From the cell containing the given text, extract its center point as [x, y] coordinate. 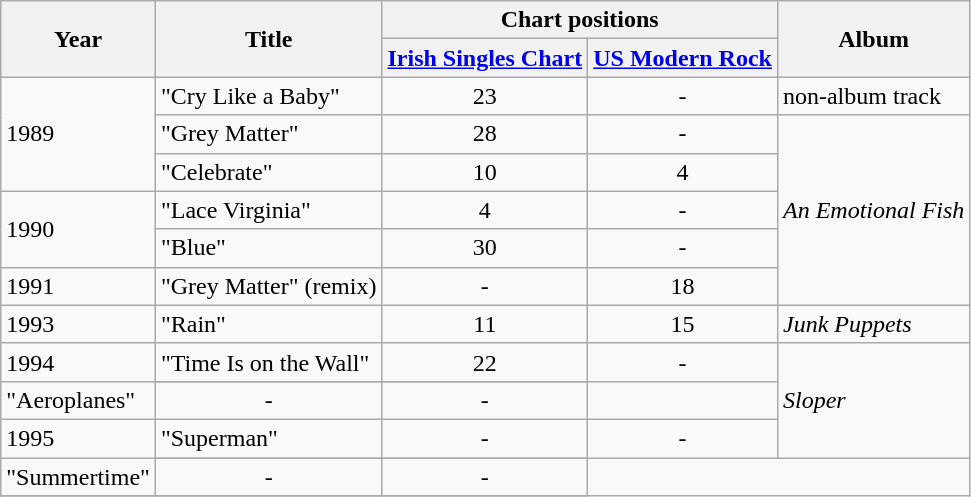
30 [485, 248]
1994 [78, 362]
"Celebrate" [268, 172]
28 [485, 134]
Chart positions [580, 20]
Sloper [873, 400]
Junk Puppets [873, 324]
Irish Singles Chart [485, 58]
1995 [78, 438]
"Blue" [268, 248]
1993 [78, 324]
"Lace Virginia" [268, 210]
22 [485, 362]
"Superman" [268, 438]
Title [268, 39]
"Time Is on the Wall" [268, 362]
Album [873, 39]
"Grey Matter" [268, 134]
"Aeroplanes" [78, 400]
15 [683, 324]
"Cry Like a Baby" [268, 96]
10 [485, 172]
11 [485, 324]
1990 [78, 229]
18 [683, 286]
An Emotional Fish [873, 210]
1989 [78, 134]
non-album track [873, 96]
"Grey Matter" (remix) [268, 286]
23 [485, 96]
1991 [78, 286]
"Rain" [268, 324]
US Modern Rock [683, 58]
Year [78, 39]
"Summertime" [78, 477]
